Search for the cell housing the specified text and yield its [X, Y] center coordinate. 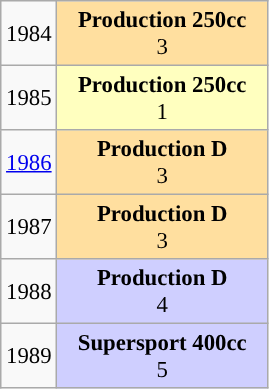
Production 250cc3 [162, 34]
1986 [29, 162]
1984 [29, 34]
Production 250cc1 [162, 98]
1987 [29, 228]
1989 [29, 356]
Supersport 400cc5 [162, 356]
1985 [29, 98]
Production D4 [162, 292]
1988 [29, 292]
